Provide the (x, y) coordinate of the cell's center where the given text is located.  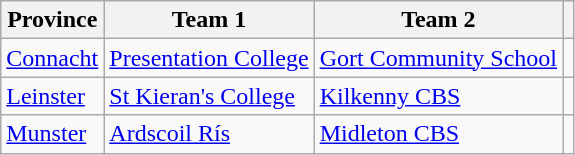
Midleton CBS (438, 134)
Presentation College (209, 58)
St Kieran's College (209, 96)
Team 1 (209, 20)
Ardscoil Rís (209, 134)
Gort Community School (438, 58)
Munster (52, 134)
Leinster (52, 96)
Team 2 (438, 20)
Kilkenny CBS (438, 96)
Connacht (52, 58)
Province (52, 20)
